Search for the cell housing the specified text and yield its (x, y) center coordinate. 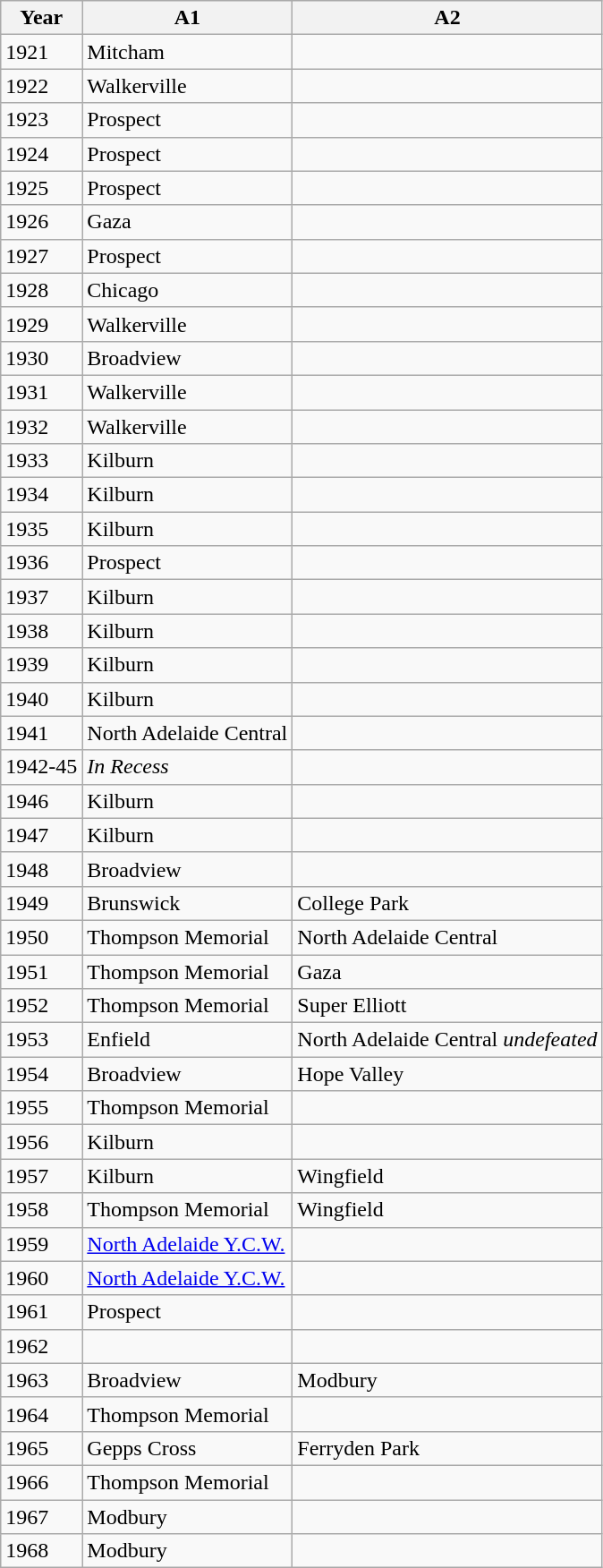
1955 (41, 1108)
1924 (41, 154)
1948 (41, 869)
A1 (188, 18)
1928 (41, 290)
1931 (41, 392)
Ferryden Park (447, 1448)
A2 (447, 18)
1923 (41, 120)
1946 (41, 801)
North Adelaide Central undefeated (447, 1040)
Chicago (188, 290)
1942-45 (41, 767)
1927 (41, 256)
1926 (41, 222)
1921 (41, 52)
1968 (41, 1551)
Hope Valley (447, 1074)
1936 (41, 563)
1922 (41, 86)
1960 (41, 1278)
1950 (41, 937)
1941 (41, 733)
1940 (41, 699)
1934 (41, 495)
Enfield (188, 1040)
1966 (41, 1482)
In Recess (188, 767)
1935 (41, 529)
1951 (41, 971)
1937 (41, 597)
1964 (41, 1414)
1957 (41, 1176)
1952 (41, 1006)
1963 (41, 1380)
1961 (41, 1312)
1967 (41, 1517)
1947 (41, 835)
1954 (41, 1074)
1959 (41, 1244)
1949 (41, 903)
1962 (41, 1346)
1932 (41, 427)
1925 (41, 188)
Year (41, 18)
1939 (41, 665)
Mitcham (188, 52)
1930 (41, 358)
1929 (41, 324)
1956 (41, 1142)
College Park (447, 903)
Super Elliott (447, 1006)
Gepps Cross (188, 1448)
1933 (41, 461)
1953 (41, 1040)
Brunswick (188, 903)
1965 (41, 1448)
1958 (41, 1210)
1938 (41, 631)
